Pinpoint the cell where the given text exists, returning its [X, Y] midpoint coordinate. 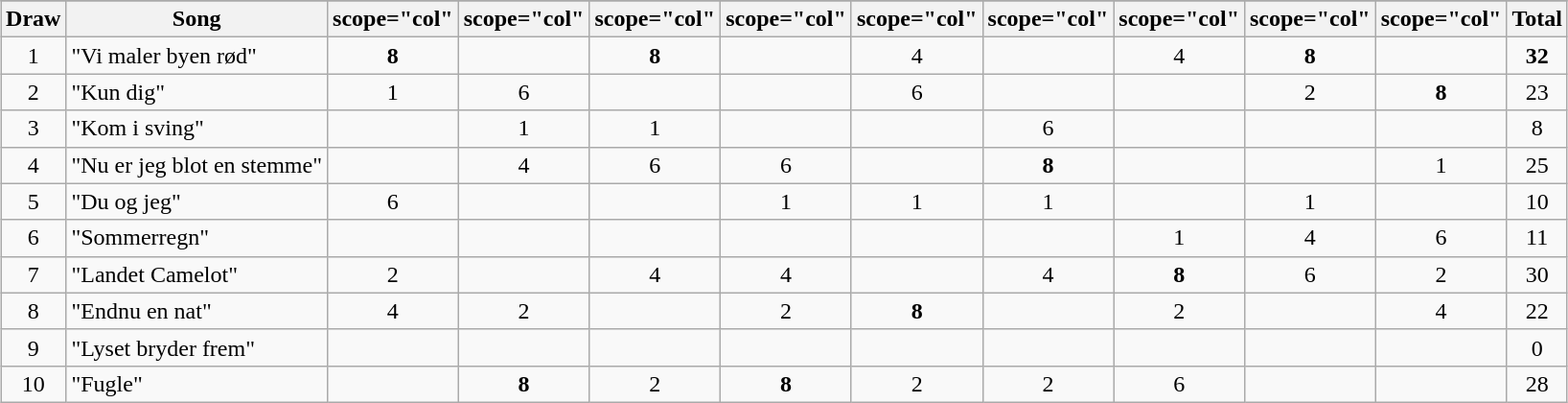
"Nu er jeg blot en stemme" [197, 165]
"Lyset bryder frem" [197, 347]
7 [34, 274]
"Kun dig" [197, 92]
"Du og jeg" [197, 201]
23 [1537, 92]
22 [1537, 311]
"Landet Camelot" [197, 274]
28 [1537, 384]
"Fugle" [197, 384]
0 [1537, 347]
"Vi maler byen rød" [197, 56]
11 [1537, 238]
"Sommerregn" [197, 238]
25 [1537, 165]
3 [34, 129]
"Endnu en nat" [197, 311]
30 [1537, 274]
Draw [34, 19]
Total [1537, 19]
32 [1537, 56]
9 [34, 347]
"Kom i sving" [197, 129]
5 [34, 201]
Song [197, 19]
